Search for the cell housing the specified text and yield its [X, Y] center coordinate. 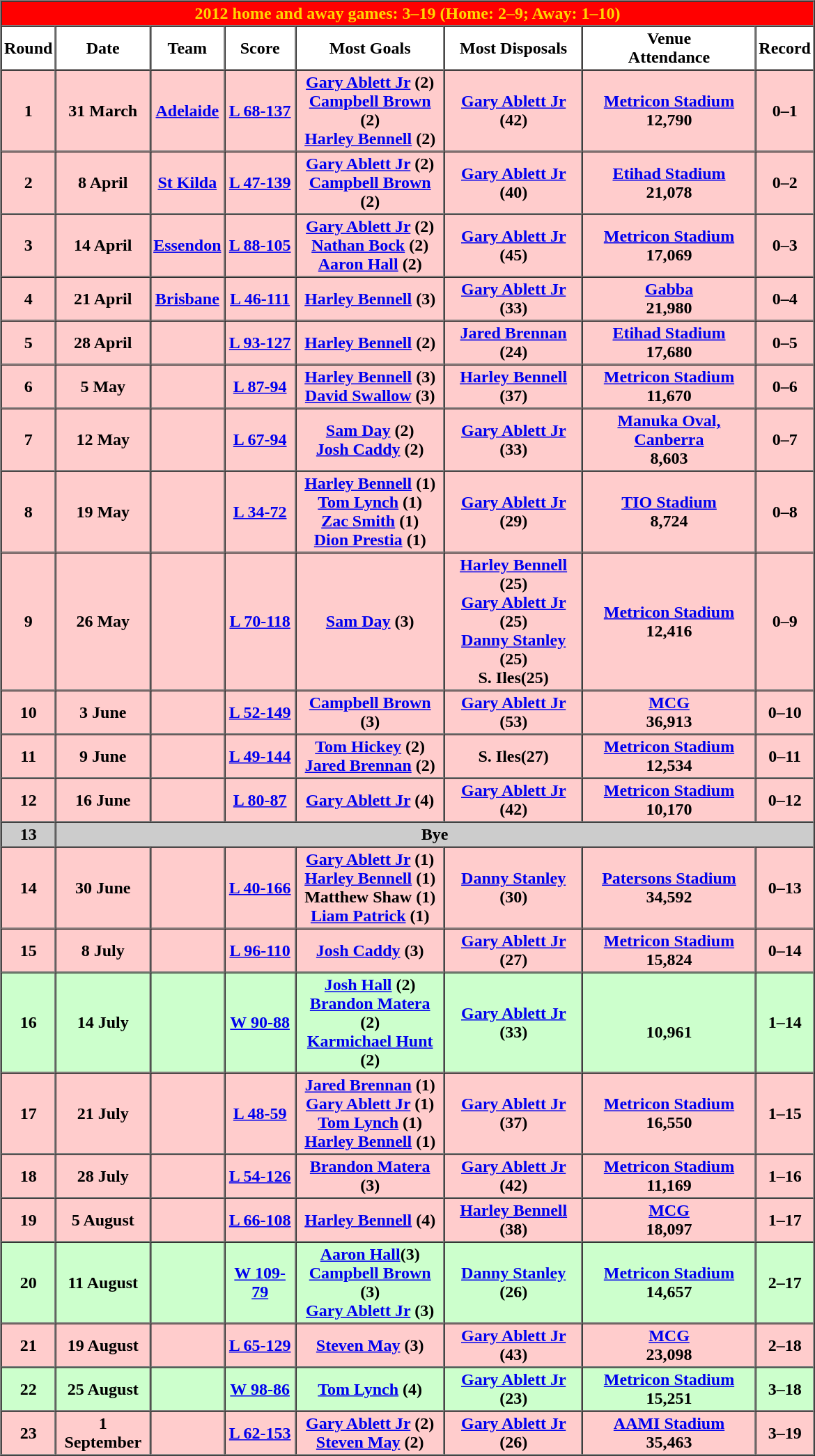
L 87-94 [260, 387]
11 [29, 756]
Date [103, 49]
Josh Caddy (3) [370, 951]
1 September [103, 1433]
Danny Stanley (30) [513, 887]
MCG18,097 [669, 1220]
21 April [103, 299]
Harley Bennell (25) Gary Ablett Jr (25) Danny Stanley (25) S. Iles(25) [513, 622]
16 June [103, 801]
L 93-127 [260, 343]
3 [29, 246]
Jared Brennan (24) [513, 343]
Josh Hall (2) Brandon Matera (2) Karmichael Hunt (2) [370, 1022]
AAMI Stadium35,463 [669, 1433]
Metricon Stadium12,790 [669, 110]
0–12 [785, 801]
Jared Brennan (1) Gary Ablett Jr (1) Tom Lynch (1) Harley Bennell (1) [370, 1113]
Brisbane [187, 299]
Gary Ablett Jr (23) [513, 1390]
26 May [103, 622]
Harley Bennell (37) [513, 387]
9 [29, 622]
Campbell Brown (3) [370, 713]
3–19 [785, 1433]
Gary Ablett Jr (4) [370, 801]
21 July [103, 1113]
14 April [103, 246]
Harley Bennell (1) Tom Lynch (1) Zac Smith (1) Dion Prestia (1) [370, 511]
L 96-110 [260, 951]
L 40-166 [260, 887]
Metricon Stadium16,550 [669, 1113]
Harley Bennell (2) [370, 343]
Harley Bennell (3) [370, 299]
31 March [103, 110]
S. Iles(27) [513, 756]
Patersons Stadium 34,592 [669, 887]
12 [29, 801]
15 [29, 951]
19 [29, 1220]
5 August [103, 1220]
MCG23,098 [669, 1345]
12 May [103, 439]
13 [29, 834]
Sam Day (2) Josh Caddy (2) [370, 439]
1–17 [785, 1220]
Gary Ablett Jr (26) [513, 1433]
L 70-118 [260, 622]
1 [29, 110]
Etihad Stadium17,680 [669, 343]
17 [29, 1113]
21 [29, 1345]
18 [29, 1177]
0–1 [785, 110]
0–11 [785, 756]
Score [260, 49]
3 June [103, 713]
Tom Hickey (2) Jared Brennan (2) [370, 756]
L 54-126 [260, 1177]
L 48-59 [260, 1113]
9 June [103, 756]
25 August [103, 1390]
St Kilda [187, 183]
Gary Ablett Jr (1) Harley Bennell (1) Matthew Shaw (1) Liam Patrick (1) [370, 887]
Metricon Stadium15,824 [669, 951]
Gary Ablett Jr (29) [513, 511]
8 [29, 511]
L 46-111 [260, 299]
14 [29, 887]
14 July [103, 1022]
0–9 [785, 622]
TIO Stadium8,724 [669, 511]
L 65-129 [260, 1345]
28 April [103, 343]
7 [29, 439]
Metricon Stadium12,534 [669, 756]
Bye [435, 834]
Metricon Stadium14,657 [669, 1283]
W 90-88 [260, 1022]
0–6 [785, 387]
L 49-144 [260, 756]
L 80-87 [260, 801]
L 67-94 [260, 439]
L 52-149 [260, 713]
W 98-86 [260, 1390]
20 [29, 1283]
2–18 [785, 1345]
0–13 [785, 887]
Gary Ablett Jr (2)Campbell Brown (2) [370, 183]
Brandon Matera (3) [370, 1177]
Steven May (3) [370, 1345]
11 August [103, 1283]
Aaron Hall(3) Campbell Brown (3) Gary Ablett Jr (3) [370, 1283]
0–4 [785, 299]
L 66-108 [260, 1220]
L 47-139 [260, 183]
Harley Bennell (38) [513, 1220]
0–2 [785, 183]
2–17 [785, 1283]
2 [29, 183]
Essendon [187, 246]
Manuka Oval, Canberra 8,603 [669, 439]
Gary Ablett Jr (2)Nathan Bock (2)Aaron Hall (2) [370, 246]
L 34-72 [260, 511]
Metricon Stadium17,069 [669, 246]
Gary Ablett Jr (2)Campbell Brown (2)Harley Bennell (2) [370, 110]
Metricon Stadium15,251 [669, 1390]
Metricon Stadium12,416 [669, 622]
Gary Ablett Jr (40) [513, 183]
Etihad Stadium21,078 [669, 183]
Metricon Stadium10,170 [669, 801]
MCG36,913 [669, 713]
Gary Ablett Jr (45) [513, 246]
30 June [103, 887]
8 July [103, 951]
Gary Ablett Jr (37) [513, 1113]
Danny Stanley (26) [513, 1283]
0–3 [785, 246]
W 109-79 [260, 1283]
Sam Day (3) [370, 622]
19 August [103, 1345]
L 88-105 [260, 246]
28 July [103, 1177]
10,961 [669, 1022]
5 [29, 343]
Gary Ablett Jr (43) [513, 1345]
5 May [103, 387]
VenueAttendance [669, 49]
0–5 [785, 343]
Most Disposals [513, 49]
16 [29, 1022]
23 [29, 1433]
Round [29, 49]
Gary Ablett Jr (2) Steven May (2) [370, 1433]
Adelaide [187, 110]
0–10 [785, 713]
Gary Ablett Jr (53) [513, 713]
Metricon Stadium11,169 [669, 1177]
10 [29, 713]
Gabba21,980 [669, 299]
3–18 [785, 1390]
22 [29, 1390]
0–7 [785, 439]
8 April [103, 183]
4 [29, 299]
Gary Ablett Jr (27) [513, 951]
0–8 [785, 511]
19 May [103, 511]
0–14 [785, 951]
Harley Bennell (3) David Swallow (3) [370, 387]
2012 home and away games: 3–19 (Home: 2–9; Away: 1–10) [408, 14]
L 62-153 [260, 1433]
1–14 [785, 1022]
Team [187, 49]
Metricon Stadium11,670 [669, 387]
1–16 [785, 1177]
Most Goals [370, 49]
L 68-137 [260, 110]
Harley Bennell (4) [370, 1220]
1–15 [785, 1113]
Record [785, 49]
Tom Lynch (4) [370, 1390]
6 [29, 387]
